Pinpoint the cell where the given text exists, returning its [X, Y] midpoint coordinate. 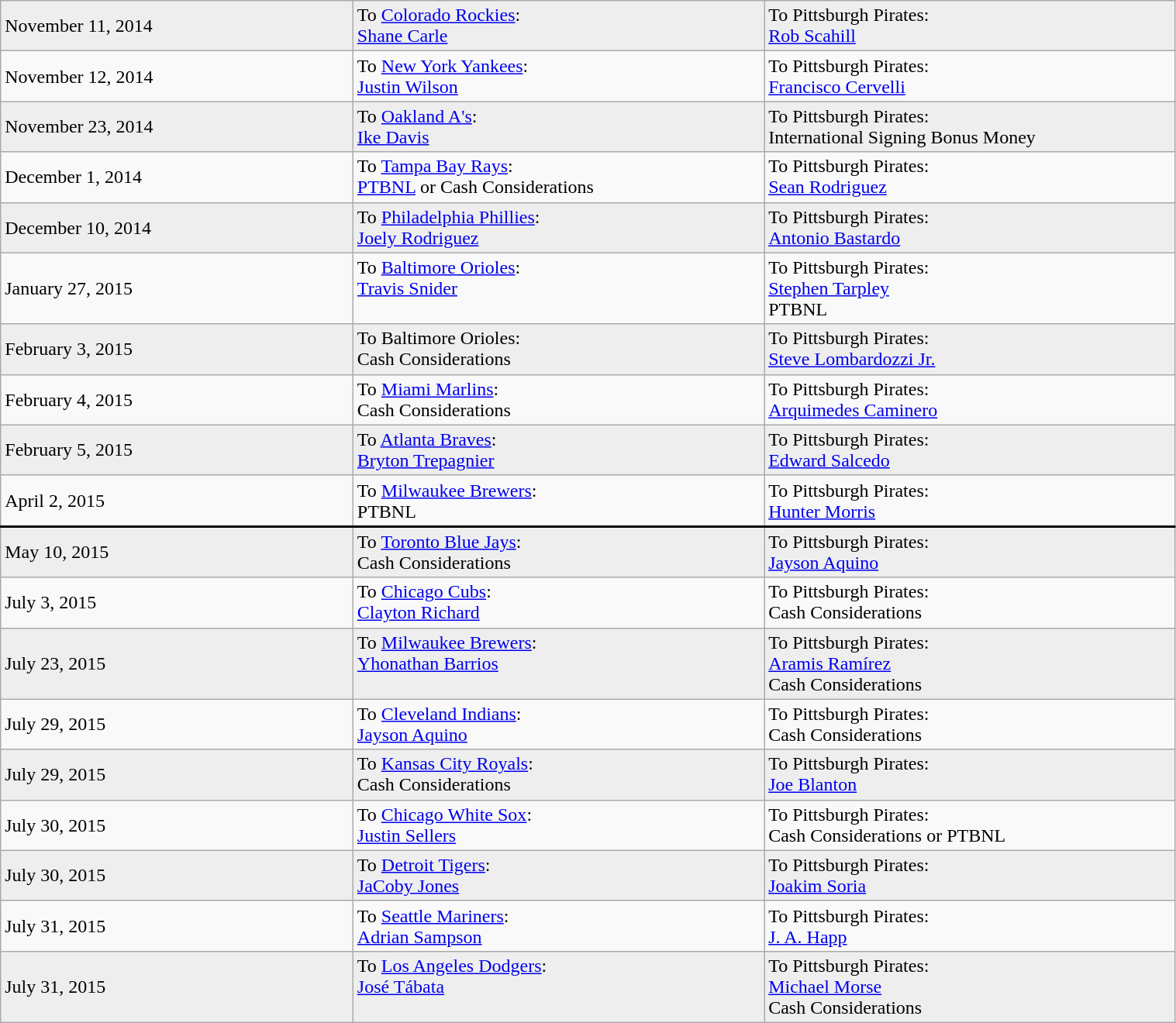
To Oakland A's:Ike Davis [558, 127]
February 3, 2015 [177, 349]
To Tampa Bay Rays:PTBNL or Cash Considerations [558, 177]
November 23, 2014 [177, 127]
July 3, 2015 [177, 603]
To Pittsburgh Pirates:Steve Lombardozzi Jr. [970, 349]
April 2, 2015 [177, 501]
February 5, 2015 [177, 449]
November 12, 2014 [177, 76]
To Pittsburgh Pirates:Joakim Soria [970, 876]
To Chicago White Sox:Justin Sellers [558, 825]
To Pittsburgh Pirates:Sean Rodriguez [970, 177]
To Seattle Mariners:Adrian Sampson [558, 925]
July 23, 2015 [177, 663]
May 10, 2015 [177, 552]
To Detroit Tigers:JaCoby Jones [558, 876]
To Pittsburgh Pirates:Joe Blanton [970, 775]
To Pittsburgh Pirates:J. A. Happ [970, 925]
To Pittsburgh Pirates:Stephen Tarpley PTBNL [970, 288]
To Pittsburgh Pirates:Cash Considerations or PTBNL [970, 825]
To Pittsburgh Pirates:Hunter Morris [970, 501]
January 27, 2015 [177, 288]
To Kansas City Royals:Cash Considerations [558, 775]
To Pittsburgh Pirates:Aramis Ramírez Cash Considerations [970, 663]
December 1, 2014 [177, 177]
To Pittsburgh Pirates:Michael Morse Cash Considerations [970, 987]
February 4, 2015 [177, 400]
To Philadelphia Phillies:Joely Rodriguez [558, 228]
To Pittsburgh Pirates:Rob Scahill [970, 26]
To Cleveland Indians:Jayson Aquino [558, 724]
To Atlanta Braves:Bryton Trepagnier [558, 449]
To Colorado Rockies:Shane Carle [558, 26]
December 10, 2014 [177, 228]
To Chicago Cubs:Clayton Richard [558, 603]
To Los Angeles Dodgers:José Tábata [558, 987]
To Pittsburgh Pirates:Antonio Bastardo [970, 228]
To Baltimore Orioles:Cash Considerations [558, 349]
To Pittsburgh Pirates:Edward Salcedo [970, 449]
To Pittsburgh Pirates:International Signing Bonus Money [970, 127]
To New York Yankees:Justin Wilson [558, 76]
To Milwaukee Brewers:PTBNL [558, 501]
To Milwaukee Brewers:Yhonathan Barrios [558, 663]
To Baltimore Orioles:Travis Snider [558, 288]
To Pittsburgh Pirates:Jayson Aquino [970, 552]
To Pittsburgh Pirates:Francisco Cervelli [970, 76]
To Toronto Blue Jays:Cash Considerations [558, 552]
To Pittsburgh Pirates:Arquimedes Caminero [970, 400]
To Miami Marlins:Cash Considerations [558, 400]
November 11, 2014 [177, 26]
